Locate the cell with the specified text and output its (X, Y) center coordinate. 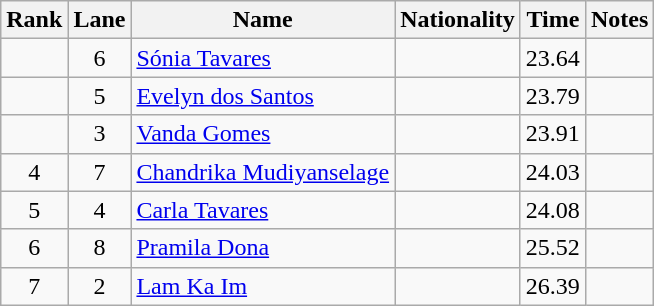
24.03 (552, 172)
Chandrika Mudiyanselage (263, 172)
Lam Ka Im (263, 286)
8 (100, 248)
Vanda Gomes (263, 134)
23.91 (552, 134)
Pramila Dona (263, 248)
Lane (100, 20)
23.79 (552, 96)
Notes (619, 20)
Nationality (458, 20)
Sónia Tavares (263, 58)
Rank (34, 20)
Name (263, 20)
26.39 (552, 286)
3 (100, 134)
24.08 (552, 210)
23.64 (552, 58)
25.52 (552, 248)
Time (552, 20)
Carla Tavares (263, 210)
2 (100, 286)
Evelyn dos Santos (263, 96)
